Find where the given text appears and provide that cell's center as (X, Y) coordinate. 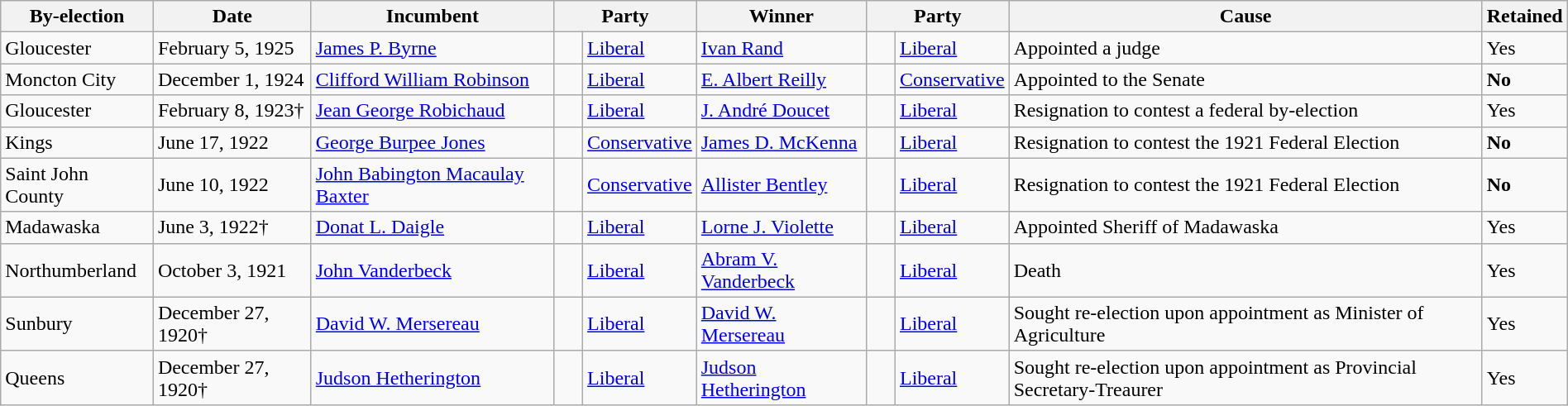
February 5, 1925 (232, 48)
Moncton City (78, 79)
Clifford William Robinson (432, 79)
June 10, 1922 (232, 185)
Lorne J. Violette (781, 227)
George Burpee Jones (432, 142)
Sought re-election upon appointment as Minister of Agriculture (1245, 324)
James P. Byrne (432, 48)
John Vanderbeck (432, 270)
Abram V. Vanderbeck (781, 270)
Madawaska (78, 227)
J. André Doucet (781, 111)
By-election (78, 17)
February 8, 1923† (232, 111)
Appointed Sheriff of Madawaska (1245, 227)
James D. McKenna (781, 142)
John Babington Macaulay Baxter (432, 185)
Saint John County (78, 185)
Retained (1525, 17)
Donat L. Daigle (432, 227)
Northumberland (78, 270)
E. Albert Reilly (781, 79)
Winner (781, 17)
Allister Bentley (781, 185)
December 1, 1924 (232, 79)
June 3, 1922† (232, 227)
Resignation to contest a federal by-election (1245, 111)
Ivan Rand (781, 48)
Incumbent (432, 17)
June 17, 1922 (232, 142)
Death (1245, 270)
Appointed a judge (1245, 48)
Cause (1245, 17)
Kings (78, 142)
Sunbury (78, 324)
Appointed to the Senate (1245, 79)
Sought re-election upon appointment as Provincial Secretary-Treaurer (1245, 377)
October 3, 1921 (232, 270)
Queens (78, 377)
Date (232, 17)
Jean George Robichaud (432, 111)
